Identify which cell holds the provided text, then report its [x, y] central coordinate. 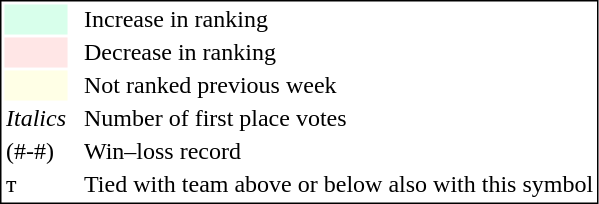
Win–loss record [338, 151]
Not ranked previous week [338, 85]
Decrease in ranking [338, 53]
(#-#) [36, 151]
т [36, 185]
Number of first place votes [338, 119]
Increase in ranking [338, 19]
Italics [36, 119]
Tied with team above or below also with this symbol [338, 185]
